Extract the (X, Y) coordinate from the center of the cell holding the provided text.  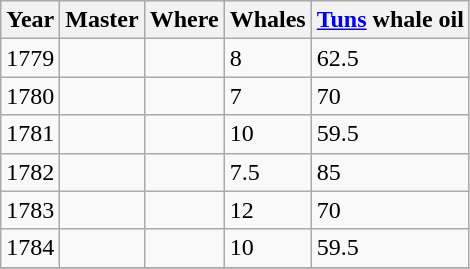
Year (30, 20)
1780 (30, 96)
8 (268, 58)
85 (390, 172)
12 (268, 210)
7 (268, 96)
Tuns whale oil (390, 20)
7.5 (268, 172)
1779 (30, 58)
62.5 (390, 58)
Whales (268, 20)
Master (102, 20)
1782 (30, 172)
1781 (30, 134)
Where (184, 20)
1784 (30, 248)
1783 (30, 210)
